Find where the given text appears and provide that cell's center as [x, y] coordinate. 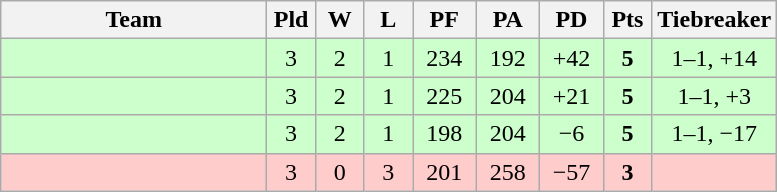
234 [444, 58]
PD [572, 20]
+42 [572, 58]
−57 [572, 172]
192 [508, 58]
1–1, +3 [714, 96]
198 [444, 134]
Team [134, 20]
Pts [628, 20]
PA [508, 20]
+21 [572, 96]
W [340, 20]
L [388, 20]
1–1, −17 [714, 134]
Tiebreaker [714, 20]
−6 [572, 134]
0 [340, 172]
PF [444, 20]
Pld [292, 20]
201 [444, 172]
225 [444, 96]
258 [508, 172]
1–1, +14 [714, 58]
